Determine the (X, Y) coordinate at the center of the cell enclosing the given text.  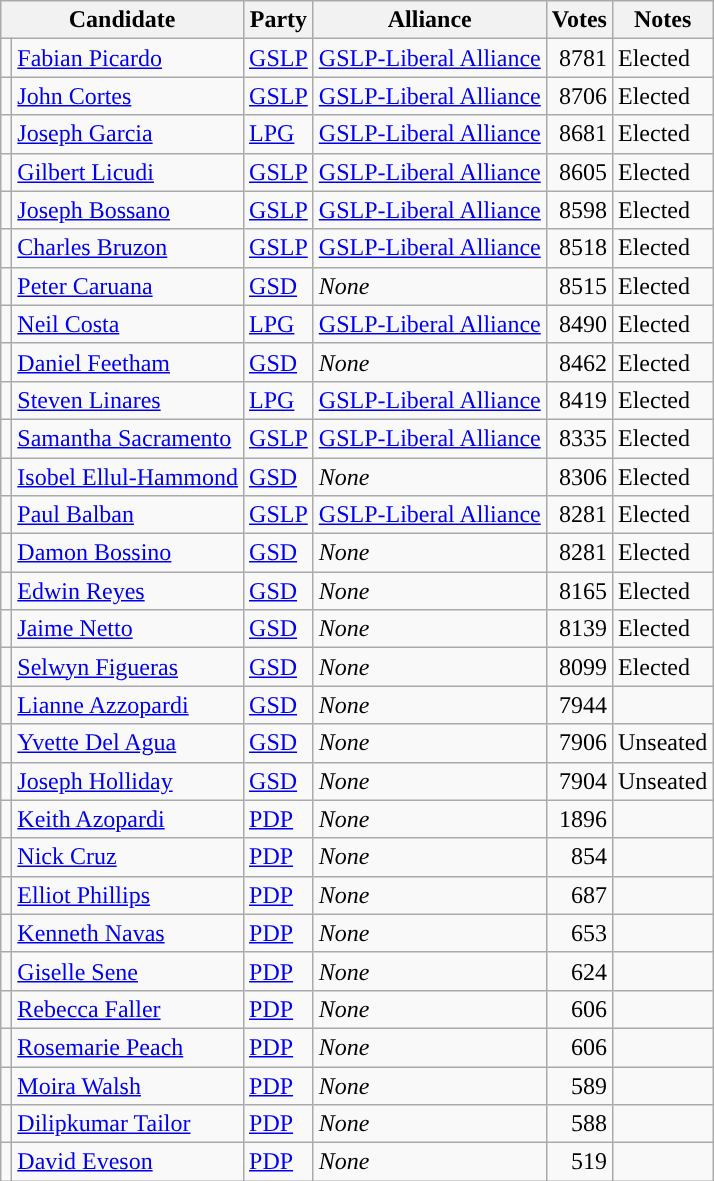
Party (279, 20)
Nick Cruz (128, 857)
1896 (579, 819)
Joseph Holliday (128, 781)
Votes (579, 20)
Samantha Sacramento (128, 438)
Damon Bossino (128, 553)
8335 (579, 438)
John Cortes (128, 96)
Giselle Sene (128, 971)
Joseph Garcia (128, 134)
588 (579, 1124)
Peter Caruana (128, 286)
Kenneth Navas (128, 933)
Isobel Ellul-Hammond (128, 477)
Charles Bruzon (128, 248)
8518 (579, 248)
8515 (579, 286)
Paul Balban (128, 515)
589 (579, 1085)
Neil Costa (128, 324)
8165 (579, 591)
Yvette Del Agua (128, 743)
687 (579, 895)
Lianne Azzopardi (128, 705)
Steven Linares (128, 400)
8099 (579, 667)
624 (579, 971)
Daniel Feetham (128, 362)
Notes (662, 20)
Moira Walsh (128, 1085)
8781 (579, 58)
7906 (579, 743)
Jaime Netto (128, 629)
8706 (579, 96)
854 (579, 857)
Fabian Picardo (128, 58)
8598 (579, 210)
Rosemarie Peach (128, 1047)
8605 (579, 172)
653 (579, 933)
8306 (579, 477)
8681 (579, 134)
Candidate (122, 20)
Elliot Phillips (128, 895)
7944 (579, 705)
Dilipkumar Tailor (128, 1124)
Keith Azopardi (128, 819)
Edwin Reyes (128, 591)
Alliance (430, 20)
7904 (579, 781)
8419 (579, 400)
David Eveson (128, 1162)
519 (579, 1162)
8462 (579, 362)
Gilbert Licudi (128, 172)
Rebecca Faller (128, 1009)
8490 (579, 324)
Joseph Bossano (128, 210)
Selwyn Figueras (128, 667)
8139 (579, 629)
